Return the (x, y) coordinate for the center point of the cell that contains the specified text.  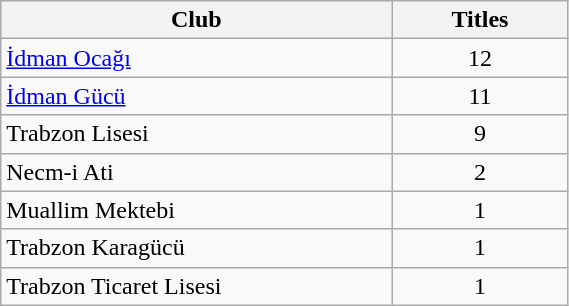
Trabzon Ticaret Lisesi (196, 286)
Club (196, 20)
Trabzon Lisesi (196, 134)
2 (480, 172)
12 (480, 58)
Titles (480, 20)
11 (480, 96)
Trabzon Karagücü (196, 248)
Muallim Mektebi (196, 210)
9 (480, 134)
İdman Ocağı (196, 58)
İdman Gücü (196, 96)
Necm-i Ati (196, 172)
